For the text-containing cell, return its midpoint in [x, y] coordinate format. 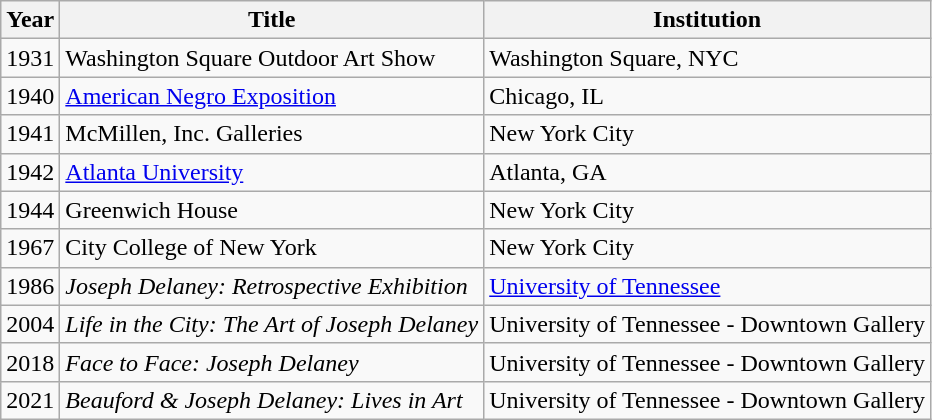
Title [272, 20]
Chicago, IL [708, 96]
2004 [30, 324]
Year [30, 20]
Life in the City: The Art of Joseph Delaney [272, 324]
1940 [30, 96]
1967 [30, 248]
Washington Square, NYC [708, 58]
Washington Square Outdoor Art Show [272, 58]
University of Tennessee [708, 286]
Atlanta University [272, 172]
1941 [30, 134]
1942 [30, 172]
Face to Face: Joseph Delaney [272, 362]
Beauford & Joseph Delaney: Lives in Art [272, 400]
2018 [30, 362]
American Negro Exposition [272, 96]
Greenwich House [272, 210]
2021 [30, 400]
McMillen, Inc. Galleries [272, 134]
1986 [30, 286]
1931 [30, 58]
Institution [708, 20]
Joseph Delaney: Retrospective Exhibition [272, 286]
1944 [30, 210]
City College of New York [272, 248]
Atlanta, GA [708, 172]
